Return the [X, Y] coordinate for the center point of the cell that contains the specified text.  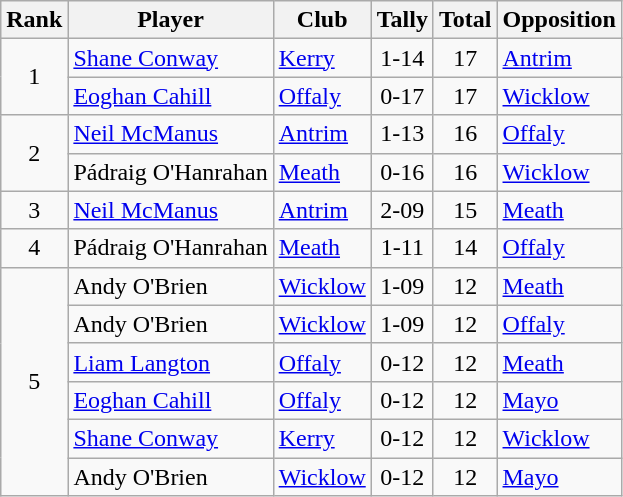
2 [34, 153]
Opposition [559, 20]
5 [34, 381]
1-13 [402, 134]
Club [322, 20]
Rank [34, 20]
3 [34, 210]
Player [170, 20]
Liam Langton [170, 362]
15 [465, 210]
1 [34, 77]
Total [465, 20]
1-11 [402, 248]
4 [34, 248]
0-16 [402, 172]
1-14 [402, 58]
14 [465, 248]
Tally [402, 20]
2-09 [402, 210]
0-17 [402, 96]
